For the text-containing cell, return its midpoint in (X, Y) coordinate format. 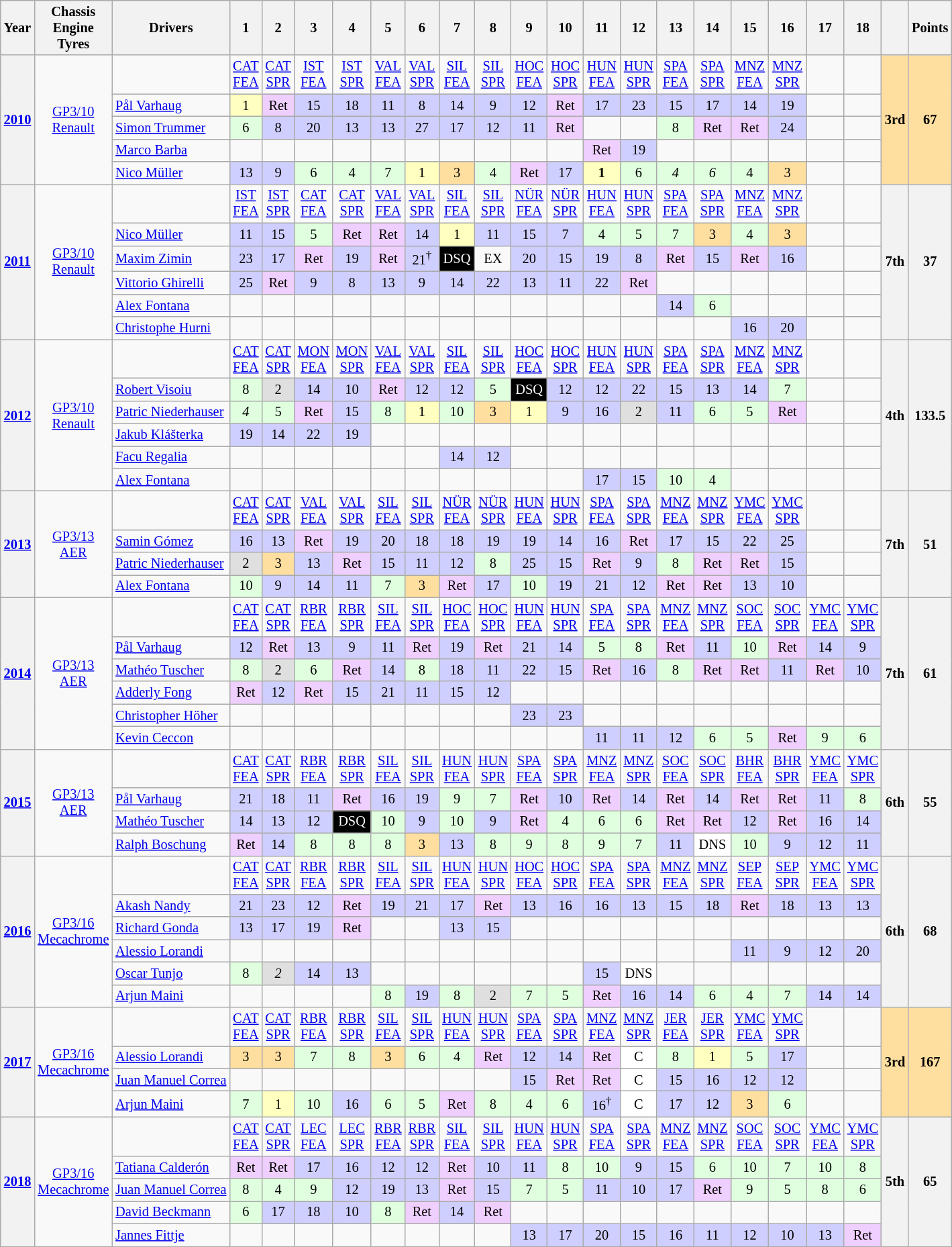
133.5 (930, 415)
5th (895, 1181)
Robert Visoiu (170, 389)
2013 (17, 544)
BHRFEA (749, 768)
Adderly Fong (170, 693)
27 (422, 128)
Kevin Ceccon (170, 738)
2010 (17, 119)
MONSPR (352, 359)
55 (930, 803)
51 (930, 544)
37 (930, 262)
Facu Regalia (170, 457)
ChassisEngineTyres (73, 28)
Vittorio Ghirelli (170, 283)
SEPSPR (788, 875)
Drivers (170, 28)
EX (493, 259)
LECSPR (352, 1136)
16† (601, 1105)
4th (895, 415)
61 (930, 673)
David Beckmann (170, 1212)
Tatiana Calderón (170, 1167)
MONFEA (314, 359)
2012 (17, 415)
2016 (17, 932)
68 (930, 932)
Simon Trummer (170, 128)
67 (930, 119)
Oscar Tunjo (170, 973)
Akash Nandy (170, 905)
2015 (17, 803)
BHRSPR (788, 768)
Maxim Zimin (170, 259)
65 (930, 1181)
SEPFEA (749, 875)
2014 (17, 673)
LECFEA (314, 1136)
JERSPR (712, 1027)
Richard Gonda (170, 928)
JERFEA (675, 1027)
24 (788, 128)
Year (17, 28)
2011 (17, 262)
Jannes Fittje (170, 1235)
Christophe Hurni (170, 328)
2017 (17, 1062)
Ralph Boschung (170, 844)
Marco Barba (170, 150)
21† (422, 259)
2018 (17, 1181)
Samin Gómez (170, 541)
Points (930, 28)
Christopher Höher (170, 715)
Jakub Klášterka (170, 434)
167 (930, 1062)
